Return the (x, y) coordinate for the center point of the cell that contains the specified text.  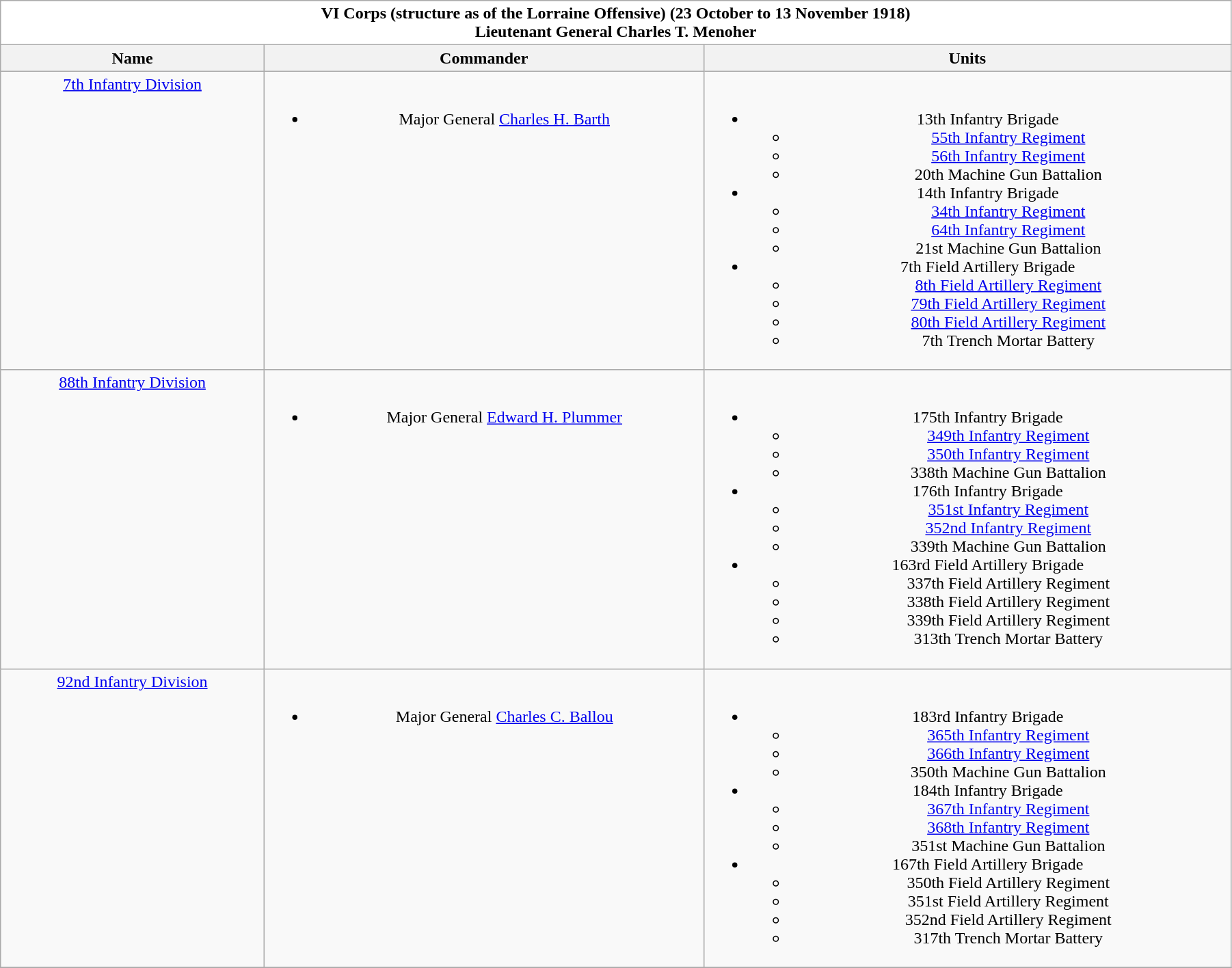
88th Infantry Division (133, 520)
Units (967, 58)
7th Infantry Division (133, 220)
VI Corps (structure as of the Lorraine Offensive) (23 October to 13 November 1918)Lieutenant General Charles T. Menoher (616, 23)
Name (133, 58)
Major General Edward H. Plummer (484, 520)
Major General Charles C. Ballou (484, 818)
Major General Charles H. Barth (484, 220)
92nd Infantry Division (133, 818)
Commander (484, 58)
